Pinpoint the cell where the given text exists, returning its [x, y] midpoint coordinate. 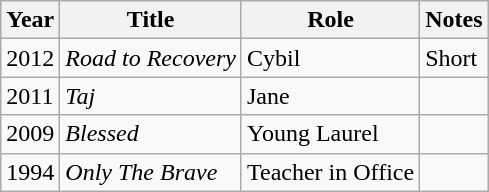
Notes [454, 20]
Young Laurel [330, 134]
2012 [30, 58]
Road to Recovery [151, 58]
Title [151, 20]
Blessed [151, 134]
Year [30, 20]
2009 [30, 134]
Teacher in Office [330, 172]
Short [454, 58]
2011 [30, 96]
Jane [330, 96]
1994 [30, 172]
Role [330, 20]
Only The Brave [151, 172]
Cybil [330, 58]
Taj [151, 96]
